Pinpoint the cell where the given text exists, returning its (x, y) midpoint coordinate. 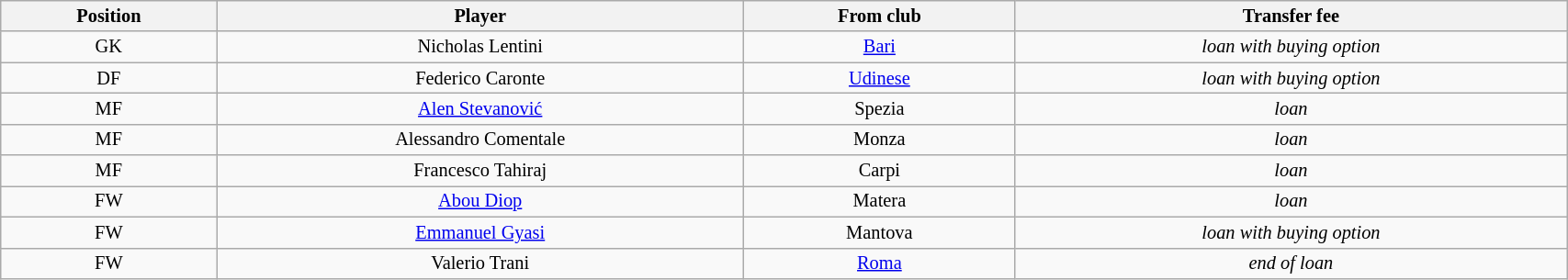
Mantova (879, 232)
DF (108, 78)
Udinese (879, 78)
Roma (879, 263)
Alen Stevanović (480, 108)
Carpi (879, 171)
From club (879, 16)
GK (108, 47)
Spezia (879, 108)
Transfer fee (1291, 16)
end of loan (1291, 263)
Nicholas Lentini (480, 47)
Bari (879, 47)
Position (108, 16)
Matera (879, 201)
Francesco Tahiraj (480, 171)
Monza (879, 140)
Alessandro Comentale (480, 140)
Abou Diop (480, 201)
Valerio Trani (480, 263)
Player (480, 16)
Emmanuel Gyasi (480, 232)
Federico Caronte (480, 78)
